Search for the cell housing the specified text and yield its [X, Y] center coordinate. 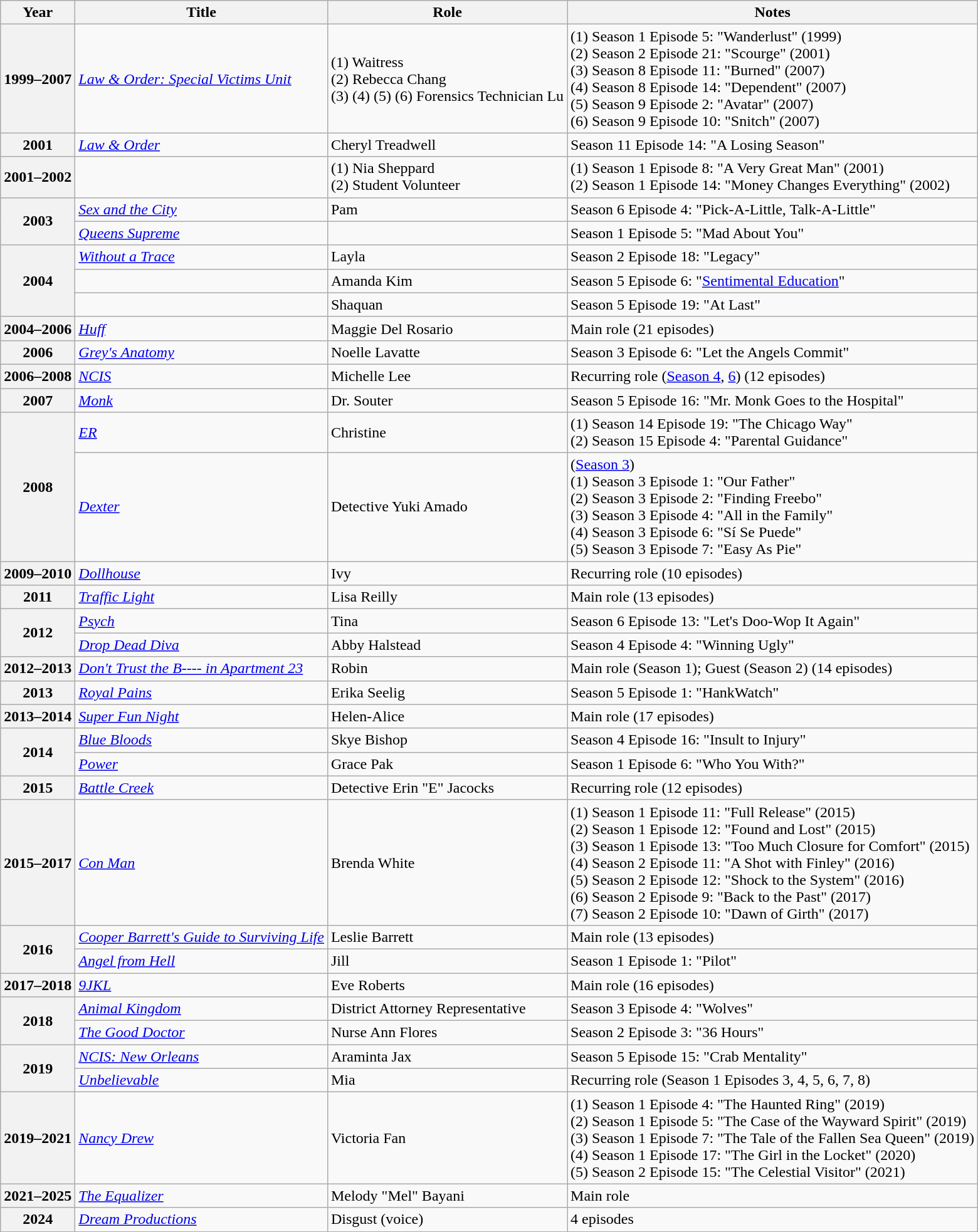
(1) Season 1 Episode 8: "A Very Great Man" (2001)(2) Season 1 Episode 14: "Money Changes Everything" (2002) [772, 177]
2006–2008 [38, 376]
Animal Kingdom [202, 1009]
NCIS [202, 376]
2011 [38, 597]
Main role (Season 1); Guest (Season 2) (14 episodes) [772, 669]
2008 [38, 487]
The Good Doctor [202, 1033]
2024 [38, 1219]
2016 [38, 949]
Con Man [202, 862]
Year [38, 13]
Christine [447, 432]
2001–2002 [38, 177]
Grace Pak [447, 764]
Brenda White [447, 862]
Nancy Drew [202, 1138]
Season 6 Episode 13: "Let's Doo-Wop It Again" [772, 621]
Season 1 Episode 5: "Mad About You" [772, 233]
Law & Order [202, 145]
Notes [772, 13]
Season 4 Episode 4: "Winning Ugly" [772, 645]
Without a Trace [202, 257]
Noelle Lavatte [447, 352]
Law & Order: Special Victims Unit [202, 79]
Season 1 Episode 1: "Pilot" [772, 961]
Recurring role (12 episodes) [772, 788]
2017–2018 [38, 984]
2001 [38, 145]
Shaquan [447, 305]
Nurse Ann Flores [447, 1033]
2015–2017 [38, 862]
Detective Yuki Amado [447, 508]
Eve Roberts [447, 984]
9JKL [202, 984]
Detective Erin "E" Jacocks [447, 788]
Grey's Anatomy [202, 352]
(1) Season 14 Episode 19: "The Chicago Way"(2) Season 15 Episode 4: "Parental Guidance" [772, 432]
Season 6 Episode 4: "Pick-A-Little, Talk-A-Little" [772, 209]
Season 4 Episode 16: "Insult to Injury" [772, 740]
Season 5 Episode 6: "Sentimental Education" [772, 281]
2004–2006 [38, 328]
Melody "Mel" Bayani [447, 1196]
NCIS: New Orleans [202, 1057]
Royal Pains [202, 692]
Disgust (voice) [447, 1219]
Tina [447, 621]
(1) Waitress(2) Rebecca Chang(3) (4) (5) (6) Forensics Technician Lu [447, 79]
2013–2014 [38, 716]
Recurring role (10 episodes) [772, 573]
Angel from Hell [202, 961]
Pam [447, 209]
Leslie Barrett [447, 937]
ER [202, 432]
Season 5 Episode 19: "At Last" [772, 305]
2019 [38, 1068]
The Equalizer [202, 1196]
Don't Trust the B---- in Apartment 23 [202, 669]
Power [202, 764]
Cooper Barrett's Guide to Surviving Life [202, 937]
Amanda Kim [447, 281]
Queens Supreme [202, 233]
Role [447, 13]
Sex and the City [202, 209]
Season 2 Episode 18: "Legacy" [772, 257]
Huff [202, 328]
Season 5 Episode 1: "HankWatch" [772, 692]
Season 3 Episode 4: "Wolves" [772, 1009]
Dr. Souter [447, 400]
Battle Creek [202, 788]
Season 11 Episode 14: "A Losing Season" [772, 145]
2012 [38, 633]
Season 2 Episode 3: "36 Hours" [772, 1033]
Recurring role (Season 1 Episodes 3, 4, 5, 6, 7, 8) [772, 1080]
2012–2013 [38, 669]
Cheryl Treadwell [447, 145]
2006 [38, 352]
Maggie Del Rosario [447, 328]
4 episodes [772, 1219]
Main role [772, 1196]
Season 5 Episode 16: "Mr. Monk Goes to the Hospital" [772, 400]
Psych [202, 621]
2009–2010 [38, 573]
2004 [38, 281]
Ivy [447, 573]
Dollhouse [202, 573]
2018 [38, 1021]
Drop Dead Diva [202, 645]
Recurring role (Season 4, 6) (12 episodes) [772, 376]
2021–2025 [38, 1196]
Abby Halstead [447, 645]
Season 5 Episode 15: "Crab Mentality" [772, 1057]
Mia [447, 1080]
2015 [38, 788]
Lisa Reilly [447, 597]
Robin [447, 669]
Layla [447, 257]
Blue Bloods [202, 740]
Victoria Fan [447, 1138]
Erika Seelig [447, 692]
2014 [38, 752]
2019–2021 [38, 1138]
2007 [38, 400]
(1) Nia Sheppard(2) Student Volunteer [447, 177]
District Attorney Representative [447, 1009]
Super Fun Night [202, 716]
Main role (16 episodes) [772, 984]
Season 1 Episode 6: "Who You With?" [772, 764]
Traffic Light [202, 597]
Season 3 Episode 6: "Let the Angels Commit" [772, 352]
Skye Bishop [447, 740]
2013 [38, 692]
Unbelievable [202, 1080]
Jill [447, 961]
2003 [38, 221]
Araminta Jax [447, 1057]
Dream Productions [202, 1219]
Dexter [202, 508]
Main role (17 episodes) [772, 716]
Monk [202, 400]
1999–2007 [38, 79]
Main role (21 episodes) [772, 328]
Michelle Lee [447, 376]
Helen-Alice [447, 716]
Title [202, 13]
